Detect which cell encompasses the target text, then output its (x, y) center coordinate. 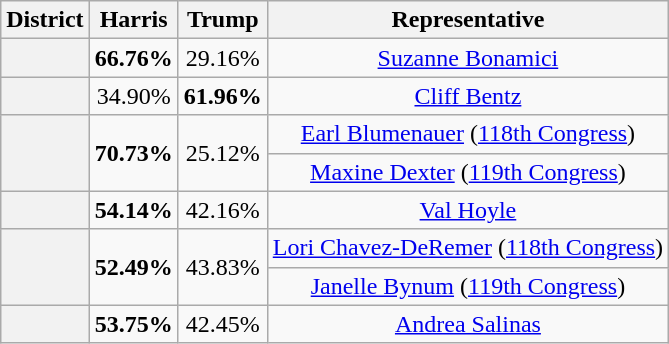
34.90% (134, 96)
Cliff Bentz (468, 96)
Earl Blumenauer (118th Congress) (468, 134)
61.96% (222, 96)
43.83% (222, 267)
Maxine Dexter (119th Congress) (468, 172)
42.16% (222, 210)
Janelle Bynum (119th Congress) (468, 286)
52.49% (134, 267)
Suzanne Bonamici (468, 58)
70.73% (134, 153)
District (45, 20)
42.45% (222, 324)
Trump (222, 20)
66.76% (134, 58)
53.75% (134, 324)
54.14% (134, 210)
29.16% (222, 58)
Harris (134, 20)
Representative (468, 20)
Val Hoyle (468, 210)
Lori Chavez-DeRemer (118th Congress) (468, 248)
Andrea Salinas (468, 324)
25.12% (222, 153)
